For the text-containing cell, return its midpoint in (X, Y) coordinate format. 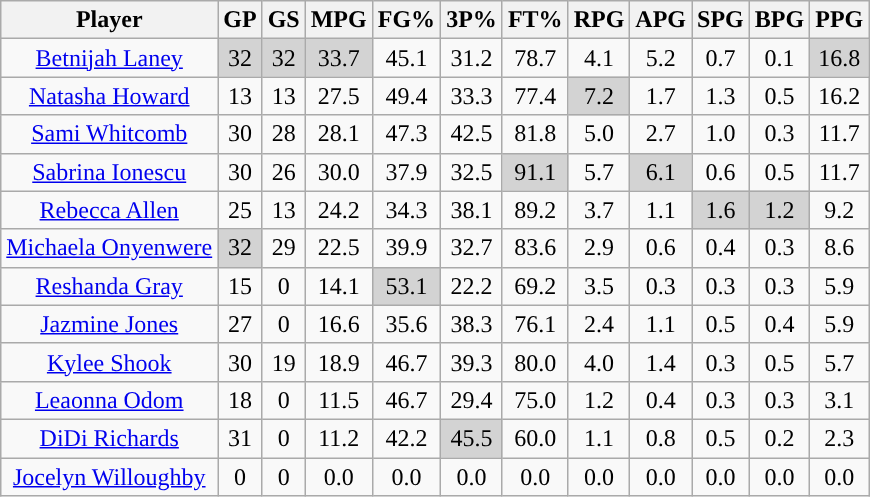
0.8 (661, 438)
60.0 (535, 438)
83.6 (535, 248)
16.6 (338, 324)
GS (284, 20)
18.9 (338, 362)
80.0 (535, 362)
1.4 (661, 362)
45.5 (472, 438)
16.2 (840, 96)
35.6 (406, 324)
3.1 (840, 400)
APG (661, 20)
69.2 (535, 286)
27.5 (338, 96)
5.2 (661, 58)
11.5 (338, 400)
26 (284, 172)
31.2 (472, 58)
3.5 (599, 286)
RPG (599, 20)
49.4 (406, 96)
39.9 (406, 248)
37.9 (406, 172)
25 (240, 210)
75.0 (535, 400)
Rebecca Allen (110, 210)
31 (240, 438)
2.3 (840, 438)
4.1 (599, 58)
Kylee Shook (110, 362)
28.1 (338, 134)
Michaela Onyenwere (110, 248)
Sami Whitcomb (110, 134)
1.7 (661, 96)
18 (240, 400)
FG% (406, 20)
4.0 (599, 362)
SPG (721, 20)
3.7 (599, 210)
14.1 (338, 286)
16.8 (840, 58)
19 (284, 362)
15 (240, 286)
Reshanda Gray (110, 286)
22.2 (472, 286)
Jazmine Jones (110, 324)
27 (240, 324)
29.4 (472, 400)
1.3 (721, 96)
11.2 (338, 438)
24.2 (338, 210)
Jocelyn Willoughby (110, 477)
33.7 (338, 58)
GP (240, 20)
38.1 (472, 210)
8.6 (840, 248)
FT% (535, 20)
9.2 (840, 210)
38.3 (472, 324)
34.3 (406, 210)
Leaonna Odom (110, 400)
81.8 (535, 134)
91.1 (535, 172)
0.2 (779, 438)
32.7 (472, 248)
7.2 (599, 96)
0.1 (779, 58)
Sabrina Ionescu (110, 172)
6.1 (661, 172)
53.1 (406, 286)
29 (284, 248)
0.7 (721, 58)
42.5 (472, 134)
DiDi Richards (110, 438)
89.2 (535, 210)
2.7 (661, 134)
2.4 (599, 324)
Player (110, 20)
32.5 (472, 172)
2.9 (599, 248)
76.1 (535, 324)
33.3 (472, 96)
42.2 (406, 438)
BPG (779, 20)
1.0 (721, 134)
28 (284, 134)
3P% (472, 20)
30.0 (338, 172)
MPG (338, 20)
39.3 (472, 362)
PPG (840, 20)
22.5 (338, 248)
1.6 (721, 210)
77.4 (535, 96)
Betnijah Laney (110, 58)
78.7 (535, 58)
5.0 (599, 134)
47.3 (406, 134)
Natasha Howard (110, 96)
45.1 (406, 58)
